Identify which cell holds the provided text, then report its [X, Y] central coordinate. 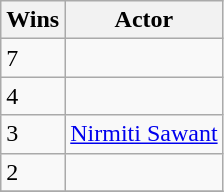
Nirmiti Sawant [144, 134]
Actor [144, 20]
Wins [33, 20]
7 [33, 58]
2 [33, 172]
3 [33, 134]
4 [33, 96]
